Capture the cell that displays the provided text and extract its [X, Y] central coordinate. 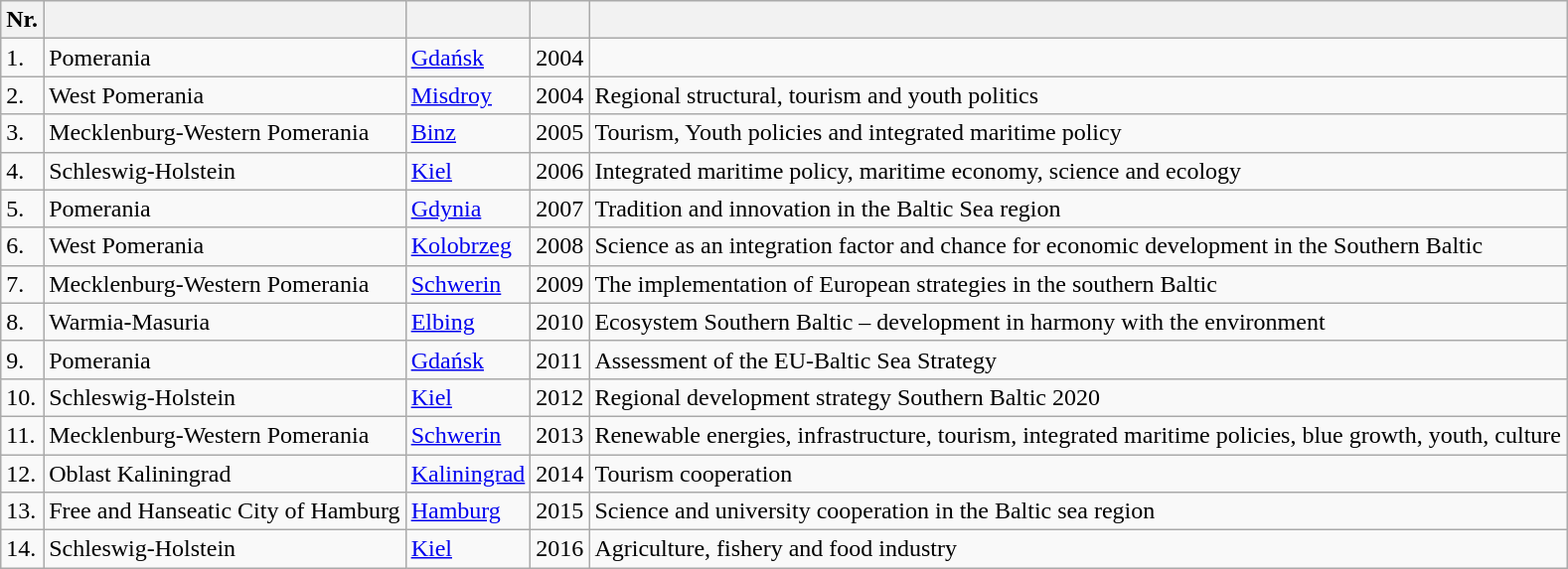
2006 [560, 171]
2005 [560, 133]
5. [22, 209]
Tourism, Youth policies and integrated maritime policy [1078, 133]
1. [22, 58]
2015 [560, 511]
10. [22, 397]
6. [22, 246]
Elbing [468, 322]
Free and Hanseatic City of Hamburg [225, 511]
2016 [560, 549]
Nr. [22, 20]
2011 [560, 359]
7. [22, 284]
Tradition and innovation in the Baltic Sea region [1078, 209]
Renewable energies, infrastructure, tourism, integrated maritime policies, blue growth, youth, culture [1078, 435]
Kaliningrad [468, 474]
Kolobrzeg [468, 246]
2013 [560, 435]
Binz [468, 133]
The implementation of European strategies in the southern Baltic [1078, 284]
9. [22, 359]
2. [22, 95]
Science and university cooperation in the Baltic sea region [1078, 511]
Assessment of the EU-Baltic Sea Strategy [1078, 359]
Hamburg [468, 511]
Misdroy [468, 95]
Gdynia [468, 209]
8. [22, 322]
Regional development strategy Southern Baltic 2020 [1078, 397]
3. [22, 133]
Tourism cooperation [1078, 474]
13. [22, 511]
Oblast Kaliningrad [225, 474]
2007 [560, 209]
14. [22, 549]
2009 [560, 284]
11. [22, 435]
2012 [560, 397]
Ecosystem Southern Baltic – development in harmony with the environment [1078, 322]
4. [22, 171]
Science as an integration factor and chance for economic development in the Southern Baltic [1078, 246]
2014 [560, 474]
Agriculture, fishery and food industry [1078, 549]
Warmia-Masuria [225, 322]
12. [22, 474]
2010 [560, 322]
2008 [560, 246]
Integrated maritime policy, maritime economy, science and ecology [1078, 171]
Regional structural, tourism and youth politics [1078, 95]
